Return the (X, Y) coordinate for the center point of the cell that contains the specified text.  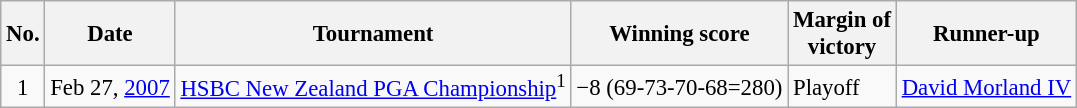
−8 (69-73-70-68=280) (680, 87)
1 (23, 87)
David Morland IV (986, 87)
Playoff (842, 87)
Runner-up (986, 34)
Date (110, 34)
Tournament (373, 34)
No. (23, 34)
Winning score (680, 34)
Feb 27, 2007 (110, 87)
Margin ofvictory (842, 34)
HSBC New Zealand PGA Championship1 (373, 87)
